Output the (x, y) coordinate of the center of the cell containing the given text.  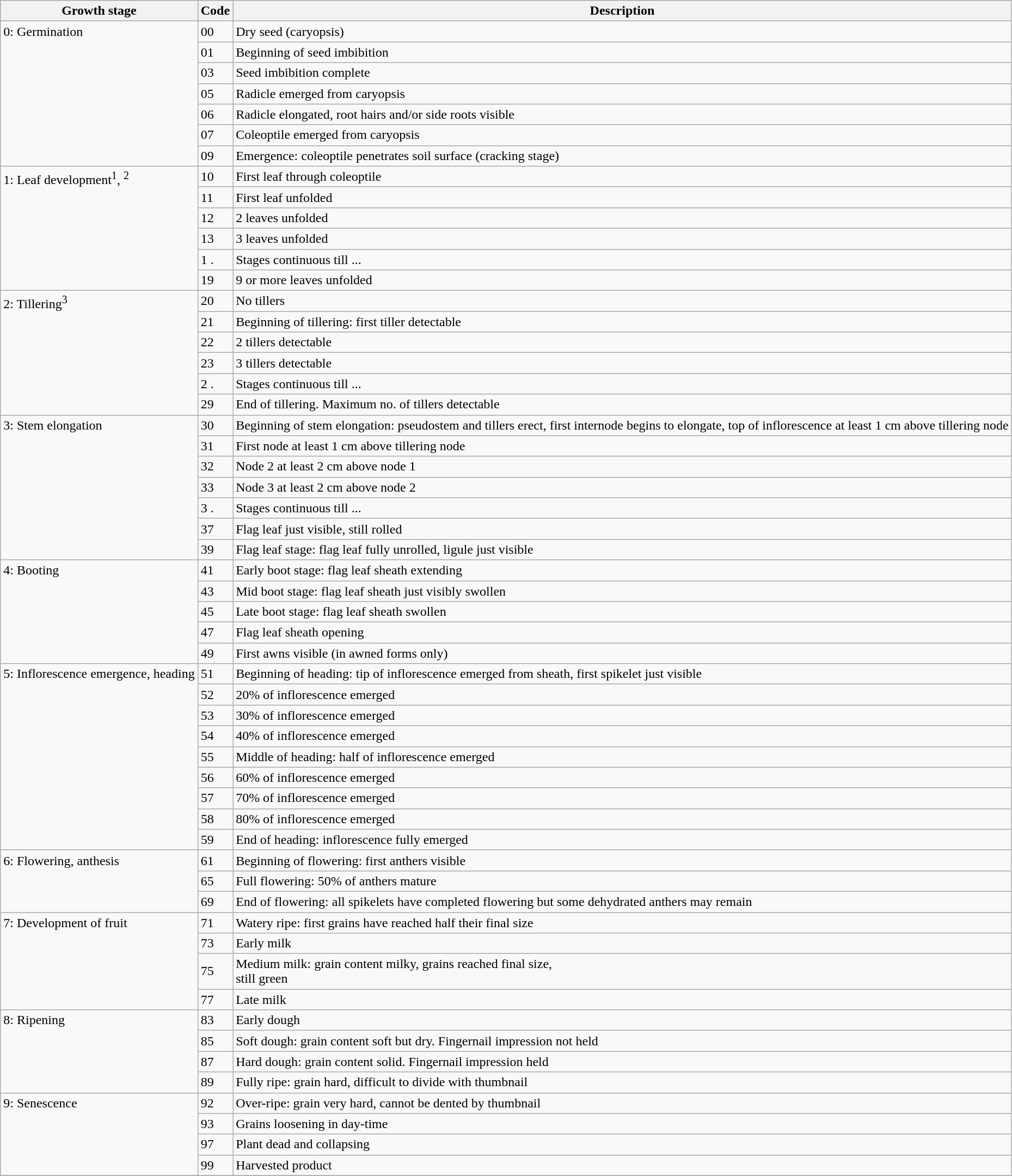
0: Germination (99, 94)
80% of inflorescence emerged (623, 819)
Over-ripe: grain very hard, cannot be dented by thumbnail (623, 1103)
12 (215, 218)
31 (215, 446)
Beginning of flowering: first anthers visible (623, 860)
23 (215, 363)
41 (215, 570)
Soft dough: grain content soft but dry. Fingernail impression not held (623, 1041)
87 (215, 1062)
73 (215, 944)
07 (215, 135)
3 leaves unfolded (623, 238)
61 (215, 860)
9 or more leaves unfolded (623, 280)
37 (215, 529)
Middle of heading: half of inflorescence emerged (623, 757)
57 (215, 798)
32 (215, 467)
93 (215, 1124)
4: Booting (99, 611)
43 (215, 591)
2 leaves unfolded (623, 218)
53 (215, 715)
19 (215, 280)
20 (215, 301)
Early boot stage: flag leaf sheath extending (623, 570)
Coleoptile emerged from caryopsis (623, 135)
77 (215, 1000)
2 tillers detectable (623, 342)
Medium milk: grain content milky, grains reached final size,still green (623, 971)
39 (215, 549)
1: Leaf development1, 2 (99, 228)
03 (215, 73)
45 (215, 612)
29 (215, 405)
01 (215, 52)
First leaf through coleoptile (623, 176)
Fully ripe: grain hard, difficult to divide with thumbnail (623, 1082)
11 (215, 197)
00 (215, 32)
No tillers (623, 301)
Late milk (623, 1000)
21 (215, 322)
Beginning of seed imbibition (623, 52)
Harvested product (623, 1165)
55 (215, 757)
71 (215, 923)
09 (215, 156)
Growth stage (99, 11)
Plant dead and collapsing (623, 1144)
99 (215, 1165)
Mid boot stage: flag leaf sheath just visibly swollen (623, 591)
End of tillering. Maximum no. of tillers detectable (623, 405)
Beginning of heading: tip of inflorescence emerged from sheath, first spikelet just visible (623, 674)
First node at least 1 cm above tillering node (623, 446)
56 (215, 777)
Flag leaf stage: flag leaf fully unrolled, ligule just visible (623, 549)
30% of inflorescence emerged (623, 715)
Hard dough: grain content solid. Fingernail impression held (623, 1062)
75 (215, 971)
First awns visible (in awned forms only) (623, 653)
06 (215, 114)
9: Senescence (99, 1134)
3: Stem elongation (99, 487)
58 (215, 819)
Dry seed (caryopsis) (623, 32)
End of heading: inflorescence fully emerged (623, 840)
8: Ripening (99, 1051)
40% of inflorescence emerged (623, 736)
5: Inflorescence emergence, heading (99, 757)
2 . (215, 384)
89 (215, 1082)
Radicle emerged from caryopsis (623, 94)
Seed imbibition complete (623, 73)
85 (215, 1041)
Radicle elongated, root hairs and/or side roots visible (623, 114)
Node 3 at least 2 cm above node 2 (623, 487)
59 (215, 840)
05 (215, 94)
3 tillers detectable (623, 363)
13 (215, 238)
2: Tillering3 (99, 353)
End of flowering: all spikelets have completed flowering but some dehydrated anthers may remain (623, 902)
30 (215, 425)
Watery ripe: first grains have reached half their final size (623, 923)
Full flowering: 50% of anthers mature (623, 881)
83 (215, 1020)
Node 2 at least 2 cm above node 1 (623, 467)
65 (215, 881)
1 . (215, 260)
49 (215, 653)
97 (215, 1144)
Beginning of tillering: first tiller detectable (623, 322)
60% of inflorescence emerged (623, 777)
33 (215, 487)
Flag leaf sheath opening (623, 633)
20% of inflorescence emerged (623, 695)
Emergence: coleoptile penetrates soil surface (cracking stage) (623, 156)
Grains loosening in day-time (623, 1124)
52 (215, 695)
51 (215, 674)
Description (623, 11)
10 (215, 176)
47 (215, 633)
69 (215, 902)
70% of inflorescence emerged (623, 798)
Flag leaf just visible, still rolled (623, 529)
Early milk (623, 944)
7: Development of fruit (99, 961)
6: Flowering, anthesis (99, 881)
22 (215, 342)
54 (215, 736)
3 . (215, 508)
Early dough (623, 1020)
92 (215, 1103)
Late boot stage: flag leaf sheath swollen (623, 612)
First leaf unfolded (623, 197)
Code (215, 11)
